Capture the cell that displays the provided text and extract its (X, Y) central coordinate. 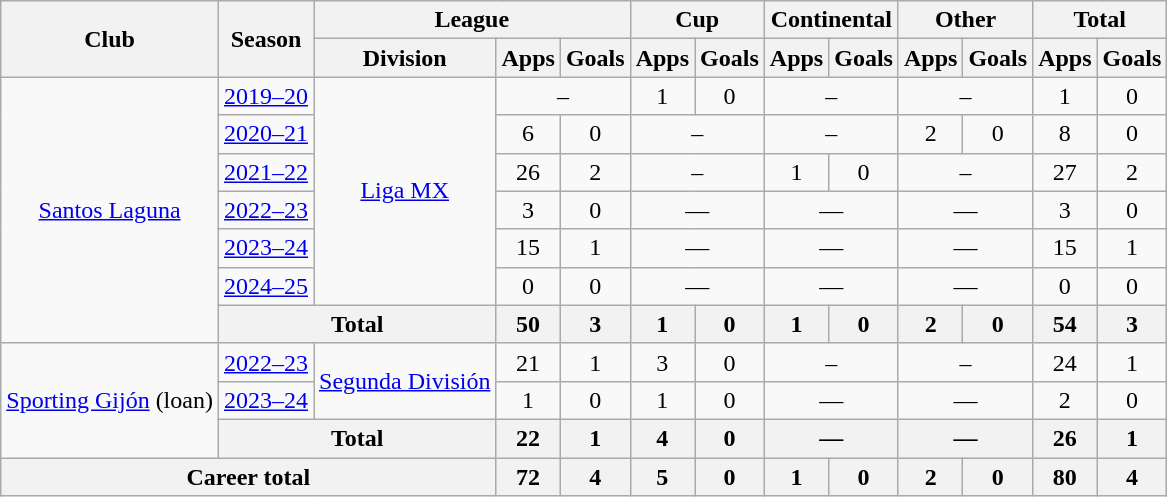
Continental (831, 20)
8 (1065, 134)
League (472, 20)
Segunda División (405, 381)
Other (965, 20)
5 (662, 477)
2021–22 (266, 172)
Career total (248, 477)
Club (110, 39)
50 (528, 324)
2020–21 (266, 134)
21 (528, 362)
27 (1065, 172)
24 (1065, 362)
54 (1065, 324)
72 (528, 477)
Cup (697, 20)
Santos Laguna (110, 210)
80 (1065, 477)
2019–20 (266, 96)
Sporting Gijón (loan) (110, 400)
Liga MX (405, 191)
Season (266, 39)
Division (405, 58)
22 (528, 438)
2024–25 (266, 286)
6 (528, 134)
